From the cell containing the given text, extract its center point as (X, Y) coordinate. 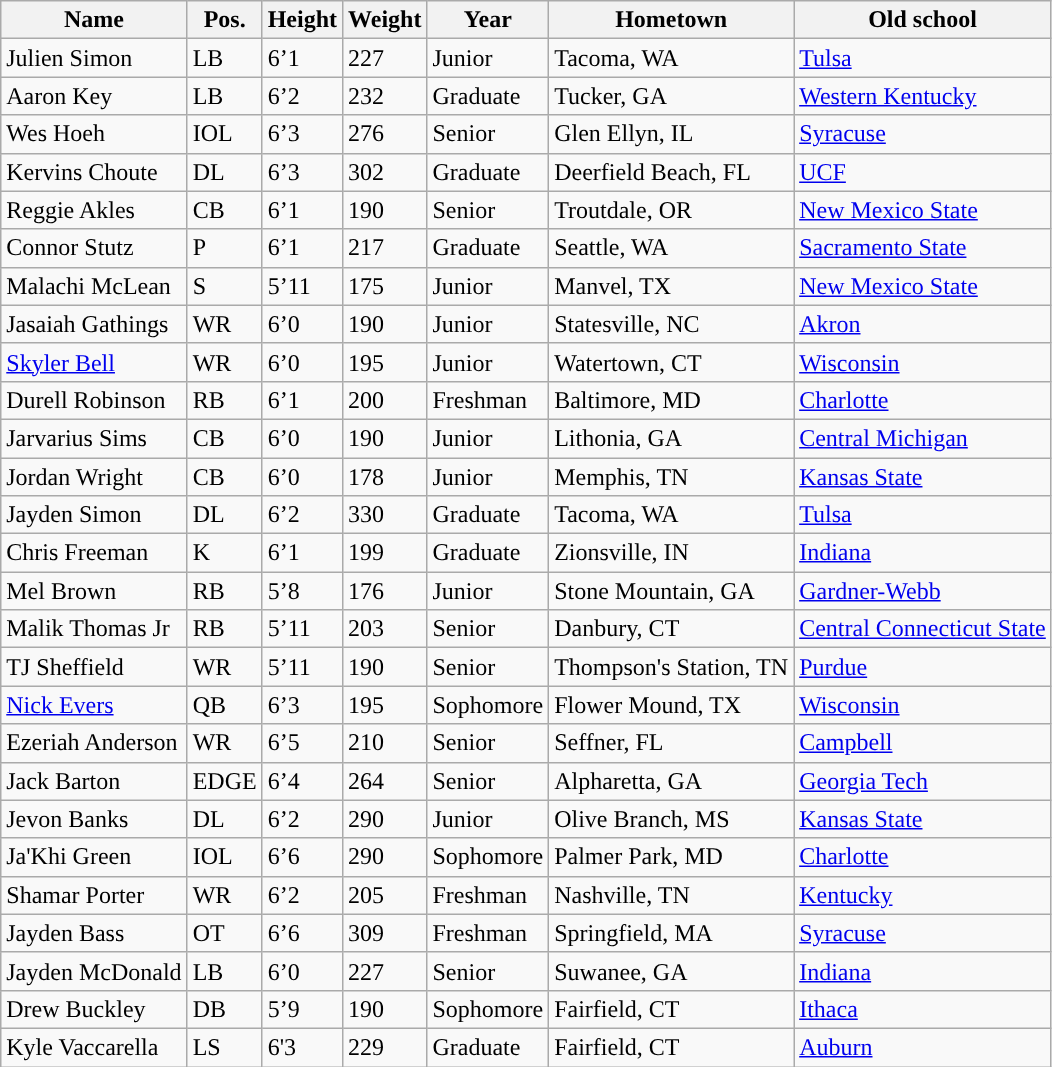
178 (385, 477)
203 (385, 629)
P (224, 248)
Purdue (923, 667)
S (224, 286)
Glen Ellyn, IL (672, 134)
5’9 (302, 1009)
Ja'Khi Green (94, 857)
Campbell (923, 743)
Watertown, CT (672, 362)
Auburn (923, 1047)
Shamar Porter (94, 895)
Weight (385, 20)
Deerfield Beach, FL (672, 172)
Gardner-Webb (923, 591)
OT (224, 933)
Troutdale, OR (672, 210)
205 (385, 895)
Durell Robinson (94, 400)
Sacramento State (923, 248)
DB (224, 1009)
QB (224, 705)
6'3 (302, 1047)
Memphis, TN (672, 477)
Tucker, GA (672, 96)
Jayden Simon (94, 515)
Wes Hoeh (94, 134)
Seffner, FL (672, 743)
Malik Thomas Jr (94, 629)
6’4 (302, 781)
Olive Branch, MS (672, 819)
200 (385, 400)
Palmer Park, MD (672, 857)
Zionsville, IN (672, 553)
Ezeriah Anderson (94, 743)
Chris Freeman (94, 553)
Thompson's Station, TN (672, 667)
276 (385, 134)
Jack Barton (94, 781)
217 (385, 248)
Danbury, CT (672, 629)
176 (385, 591)
309 (385, 933)
Flower Mound, TX (672, 705)
210 (385, 743)
Nashville, TN (672, 895)
Year (488, 20)
232 (385, 96)
Statesville, NC (672, 324)
Springfield, MA (672, 933)
Western Kentucky (923, 96)
Skyler Bell (94, 362)
Kyle Vaccarella (94, 1047)
Baltimore, MD (672, 400)
Jayden McDonald (94, 971)
LS (224, 1047)
6’5 (302, 743)
Kervins Choute (94, 172)
Stone Mountain, GA (672, 591)
Alpharetta, GA (672, 781)
199 (385, 553)
Malachi McLean (94, 286)
Old school (923, 20)
Mel Brown (94, 591)
Kentucky (923, 895)
Akron (923, 324)
Central Michigan (923, 438)
TJ Sheffield (94, 667)
229 (385, 1047)
Jordan Wright (94, 477)
Jevon Banks (94, 819)
Connor Stutz (94, 248)
Name (94, 20)
Julien Simon (94, 58)
Central Connecticut State (923, 629)
Manvel, TX (672, 286)
Jayden Bass (94, 933)
UCF (923, 172)
Ithaca (923, 1009)
302 (385, 172)
Suwanee, GA (672, 971)
Aaron Key (94, 96)
5’8 (302, 591)
Lithonia, GA (672, 438)
175 (385, 286)
Hometown (672, 20)
Seattle, WA (672, 248)
Georgia Tech (923, 781)
Jarvarius Sims (94, 438)
Nick Evers (94, 705)
264 (385, 781)
Pos. (224, 20)
Reggie Akles (94, 210)
Drew Buckley (94, 1009)
Jasaiah Gathings (94, 324)
K (224, 553)
330 (385, 515)
Height (302, 20)
EDGE (224, 781)
